Output the [x, y] coordinate of the center of the cell containing the given text.  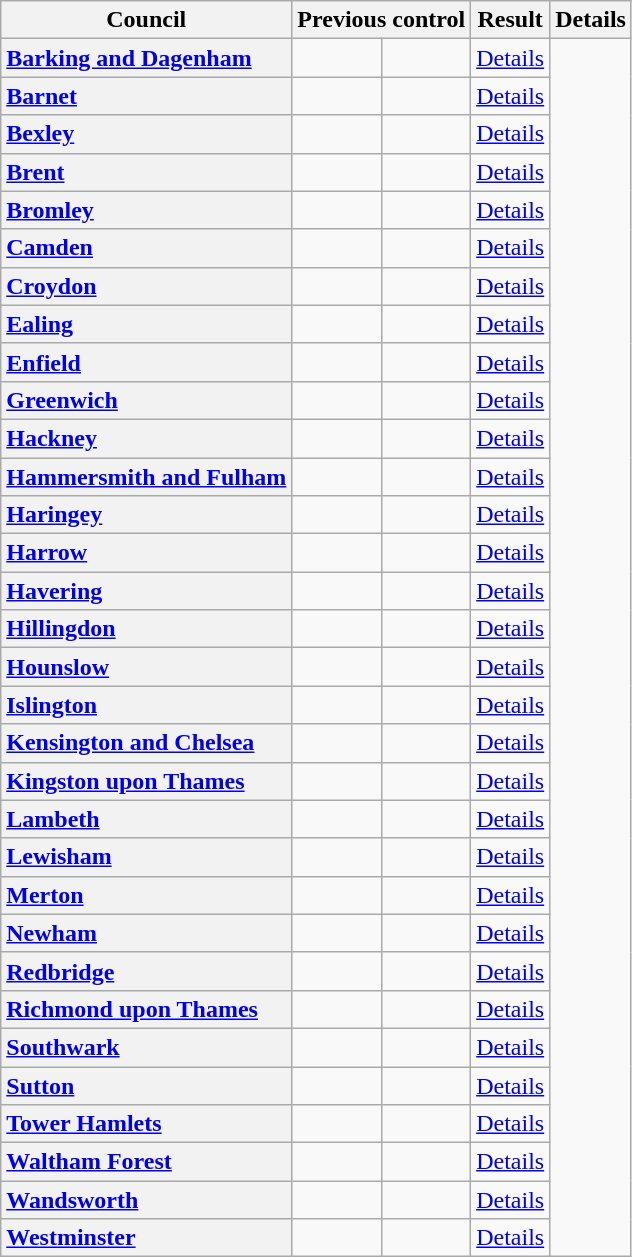
Previous control [382, 20]
Southwark [146, 1047]
Kensington and Chelsea [146, 743]
Kingston upon Thames [146, 781]
Hammersmith and Fulham [146, 477]
Barking and Dagenham [146, 58]
Ealing [146, 324]
Havering [146, 591]
Greenwich [146, 400]
Lewisham [146, 857]
Barnet [146, 96]
Islington [146, 705]
Croydon [146, 286]
Camden [146, 248]
Hackney [146, 438]
Redbridge [146, 971]
Waltham Forest [146, 1162]
Merton [146, 895]
Newham [146, 933]
Sutton [146, 1085]
Hillingdon [146, 629]
Westminster [146, 1238]
Bexley [146, 134]
Lambeth [146, 819]
Haringey [146, 515]
Bromley [146, 210]
Enfield [146, 362]
Tower Hamlets [146, 1124]
Richmond upon Thames [146, 1009]
Hounslow [146, 667]
Council [146, 20]
Harrow [146, 553]
Wandsworth [146, 1200]
Result [510, 20]
Brent [146, 172]
